Determine the (X, Y) coordinate at the center of the cell enclosing the given text.  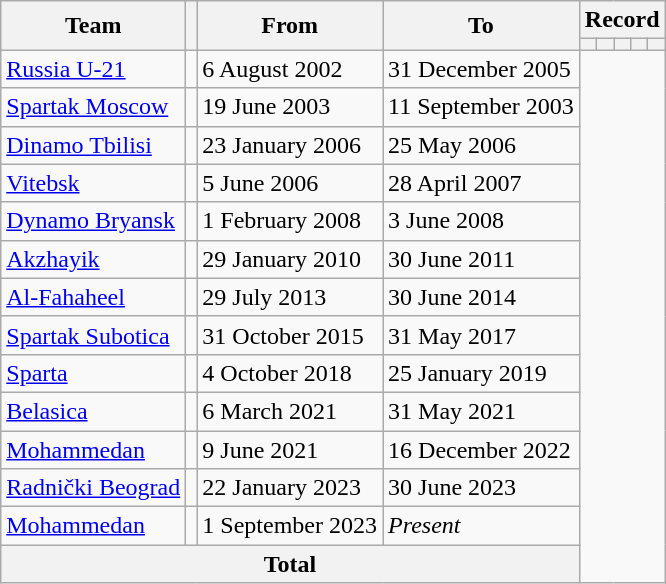
Team (94, 26)
Spartak Subotica (94, 335)
31 May 2021 (482, 411)
4 October 2018 (290, 373)
Sparta (94, 373)
31 May 2017 (482, 335)
6 March 2021 (290, 411)
11 September 2003 (482, 107)
30 June 2011 (482, 259)
5 June 2006 (290, 183)
31 October 2015 (290, 335)
29 January 2010 (290, 259)
3 June 2008 (482, 221)
30 June 2023 (482, 488)
6 August 2002 (290, 69)
Russia U-21 (94, 69)
23 January 2006 (290, 145)
Present (482, 526)
Dinamo Tbilisi (94, 145)
16 December 2022 (482, 449)
To (482, 26)
25 May 2006 (482, 145)
From (290, 26)
31 December 2005 (482, 69)
Radnički Beograd (94, 488)
1 February 2008 (290, 221)
Belasica (94, 411)
29 July 2013 (290, 297)
1 September 2023 (290, 526)
Spartak Moscow (94, 107)
28 April 2007 (482, 183)
25 January 2019 (482, 373)
30 June 2014 (482, 297)
Vitebsk (94, 183)
22 January 2023 (290, 488)
9 June 2021 (290, 449)
19 June 2003 (290, 107)
Dynamo Bryansk (94, 221)
Al-Fahaheel (94, 297)
Record (622, 20)
Total (290, 564)
Akzhayik (94, 259)
